Pinpoint the cell where the given text exists, returning its (x, y) midpoint coordinate. 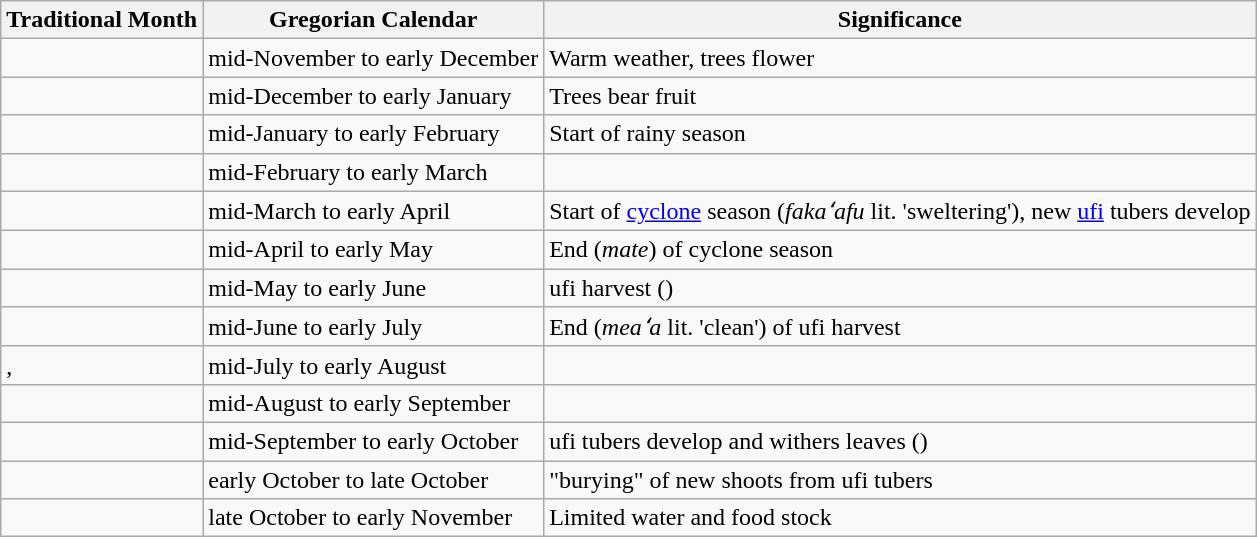
mid-December to early January (374, 96)
mid-June to early July (374, 327)
mid-May to early June (374, 288)
mid-November to early December (374, 58)
mid-July to early August (374, 365)
mid-January to early February (374, 134)
early October to late October (374, 479)
mid-February to early March (374, 172)
mid-April to early May (374, 250)
ufi harvest () (900, 288)
ufi tubers develop and withers leaves () (900, 441)
mid-March to early April (374, 211)
Start of cyclone season (fakaʻafu lit. 'sweltering'), new ufi tubers develop (900, 211)
Start of rainy season (900, 134)
mid-August to early September (374, 403)
End (mate) of cyclone season (900, 250)
Limited water and food stock (900, 518)
"burying" of new shoots from ufi tubers (900, 479)
End (meaʻa lit. 'clean') of ufi harvest (900, 327)
Trees bear fruit (900, 96)
late October to early November (374, 518)
Warm weather, trees flower (900, 58)
mid-September to early October (374, 441)
, (102, 365)
Significance (900, 20)
Gregorian Calendar (374, 20)
Traditional Month (102, 20)
